Determine the [X, Y] coordinate at the center of the cell enclosing the given text.  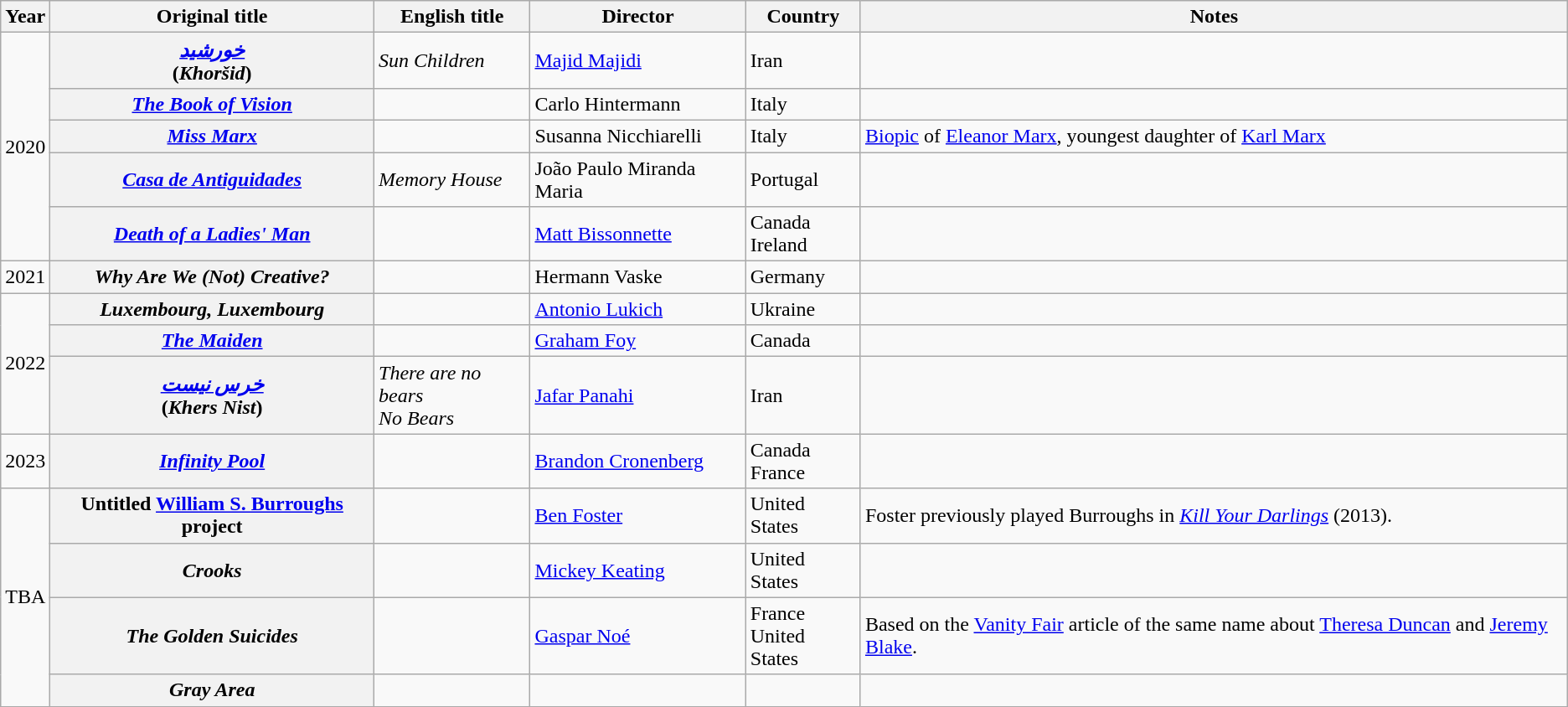
2021 [25, 277]
Germany [802, 277]
Jafar Panahi [638, 395]
FranceUnited States [802, 636]
Year [25, 17]
Ben Foster [638, 516]
Biopic of Eleanor Marx, youngest daughter of Karl Marx [1214, 136]
Susanna Nicchiarelli [638, 136]
Untitled William S. Burroughs project [213, 516]
Luxembourg, Luxembourg [213, 309]
Hermann Vaske [638, 277]
Why Are We (Not) Creative? [213, 277]
English title [452, 17]
Graham Foy [638, 341]
2022 [25, 364]
Portugal [802, 179]
Gaspar Noé [638, 636]
Carlo Hintermann [638, 104]
Country [802, 17]
The Golden Suicides [213, 636]
Death of a Ladies' Man [213, 235]
Infinity Pool [213, 461]
2020 [25, 147]
خرس نیست(Khers Nist) [213, 395]
Casa de Antiguidades [213, 179]
Miss Marx [213, 136]
Sun Children [452, 60]
Original title [213, 17]
2023 [25, 461]
There are no bearsNo Bears [452, 395]
Foster previously played Burroughs in Kill Your Darlings (2013). [1214, 516]
Majid Majidi [638, 60]
Memory House [452, 179]
The Book of Vision [213, 104]
Based on the Vanity Fair article of the same name about Theresa Duncan and Jeremy Blake. [1214, 636]
Director [638, 17]
João Paulo Miranda Maria [638, 179]
The Maiden [213, 341]
Antonio Lukich [638, 309]
خورشید(Khoršid) [213, 60]
CanadaIreland [802, 235]
Ukraine [802, 309]
CanadaFrance [802, 461]
Notes [1214, 17]
TBA [25, 597]
Mickey Keating [638, 570]
Brandon Cronenberg [638, 461]
Matt Bissonnette [638, 235]
Canada [802, 341]
Crooks [213, 570]
Gray Area [213, 690]
